Scan for the cell matching the given text and deliver its (x, y) coordinate at center. 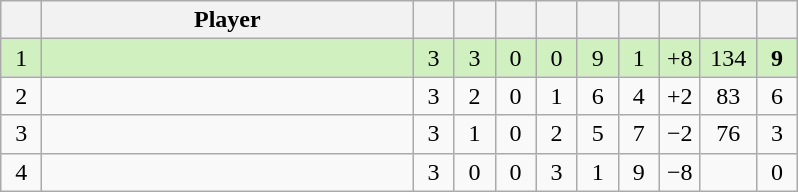
83 (728, 96)
76 (728, 134)
+2 (680, 96)
−2 (680, 134)
134 (728, 58)
Player (228, 20)
5 (598, 134)
−8 (680, 172)
7 (638, 134)
+8 (680, 58)
